Extract the (X, Y) coordinate from the center of the cell holding the provided text.  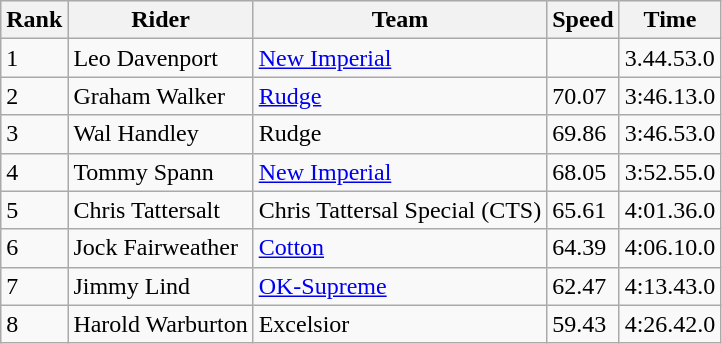
64.39 (583, 248)
Time (670, 20)
3:46.13.0 (670, 96)
Chris Tattersalt (160, 210)
Chris Tattersal Special (CTS) (400, 210)
62.47 (583, 286)
Team (400, 20)
70.07 (583, 96)
Leo Davenport (160, 58)
3:52.55.0 (670, 172)
59.43 (583, 324)
6 (34, 248)
3:46.53.0 (670, 134)
4:26.42.0 (670, 324)
Jock Fairweather (160, 248)
69.86 (583, 134)
2 (34, 96)
Wal Handley (160, 134)
OK-Supreme (400, 286)
Jimmy Lind (160, 286)
Harold Warburton (160, 324)
3.44.53.0 (670, 58)
3 (34, 134)
65.61 (583, 210)
Rider (160, 20)
4 (34, 172)
Tommy Spann (160, 172)
1 (34, 58)
Rank (34, 20)
68.05 (583, 172)
Speed (583, 20)
4:13.43.0 (670, 286)
5 (34, 210)
Excelsior (400, 324)
7 (34, 286)
Graham Walker (160, 96)
Cotton (400, 248)
4:01.36.0 (670, 210)
8 (34, 324)
4:06.10.0 (670, 248)
